Provide the [x, y] coordinate of the cell's center where the given text is located.  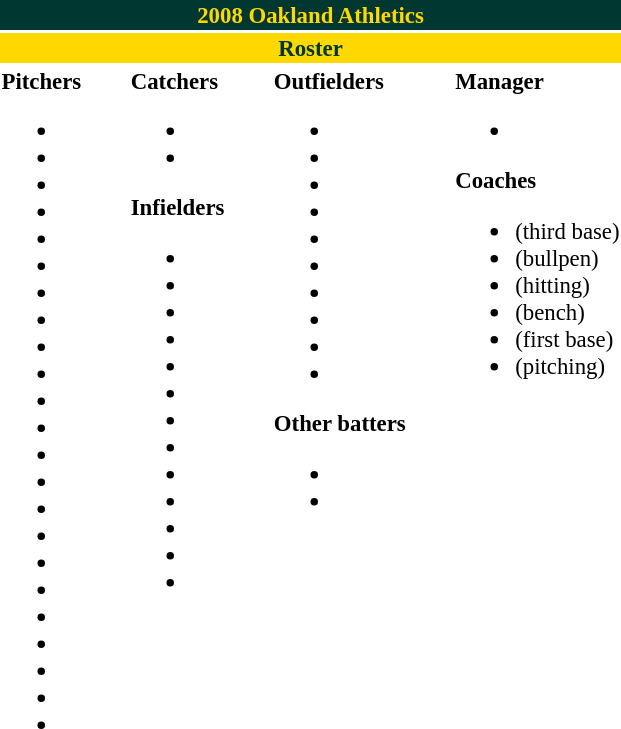
2008 Oakland Athletics [310, 15]
Roster [310, 48]
